Return (x, y) of the center of cell containing provided text 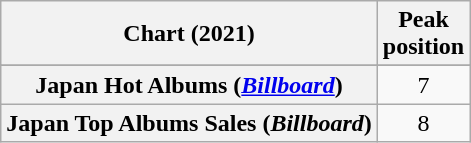
Peakposition (423, 34)
7 (423, 85)
8 (423, 123)
Japan Top Albums Sales (Billboard) (190, 123)
Chart (2021) (190, 34)
Japan Hot Albums (Billboard) (190, 85)
